Scan for the cell matching the given text and deliver its [x, y] coordinate at center. 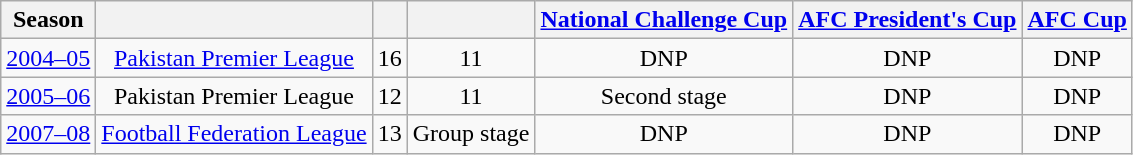
Season [48, 20]
AFC President's Cup [908, 20]
Group stage [471, 134]
Football Federation League [234, 134]
16 [390, 58]
2007–08 [48, 134]
National Challenge Cup [664, 20]
12 [390, 96]
Second stage [664, 96]
2005–06 [48, 96]
2004–05 [48, 58]
13 [390, 134]
AFC Cup [1077, 20]
